Provide the [X, Y] coordinate of the cell's center where the given text is located.  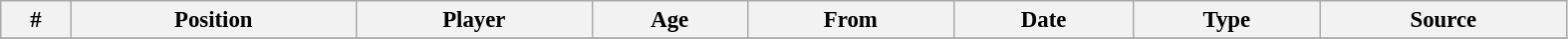
Source [1443, 20]
Type [1227, 20]
From [851, 20]
Position [213, 20]
Age [669, 20]
Date [1044, 20]
Player [474, 20]
# [36, 20]
